For the text-containing cell, return its midpoint in [x, y] coordinate format. 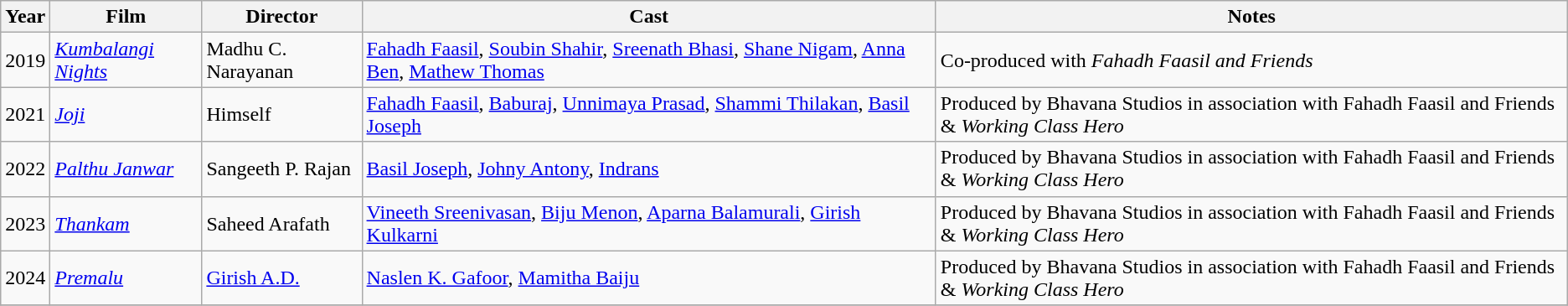
Director [281, 17]
Girish A.D. [281, 278]
Palthu Janwar [126, 169]
Kumbalangi Nights [126, 60]
2024 [25, 278]
Saheed Arafath [281, 223]
Thankam [126, 223]
Vineeth Sreenivasan, Biju Menon, Aparna Balamurali, Girish Kulkarni [648, 223]
Cast [648, 17]
Joji [126, 114]
Film [126, 17]
Fahadh Faasil, Soubin Shahir, Sreenath Bhasi, Shane Nigam, Anna Ben, Mathew Thomas [648, 60]
2023 [25, 223]
Himself [281, 114]
Notes [1251, 17]
Co-produced with Fahadh Faasil and Friends [1251, 60]
2022 [25, 169]
Premalu [126, 278]
Naslen K. Gafoor, Mamitha Baiju [648, 278]
2021 [25, 114]
Fahadh Faasil, Baburaj, Unnimaya Prasad, Shammi Thilakan, Basil Joseph [648, 114]
Year [25, 17]
Madhu C. Narayanan [281, 60]
2019 [25, 60]
Basil Joseph, Johny Antony, Indrans [648, 169]
Sangeeth P. Rajan [281, 169]
